For the text-containing cell, return its midpoint in [x, y] coordinate format. 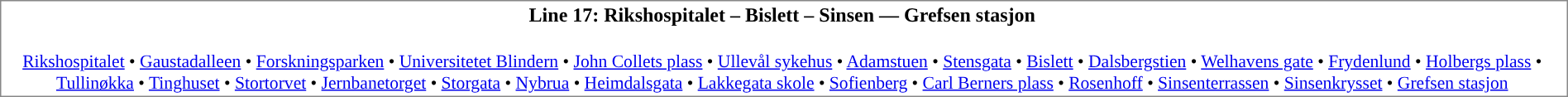
Line 17: Rikshospitalet – Bislett – Sinsen — Grefsen stasjon [782, 15]
